Capture the cell that displays the provided text and extract its (X, Y) central coordinate. 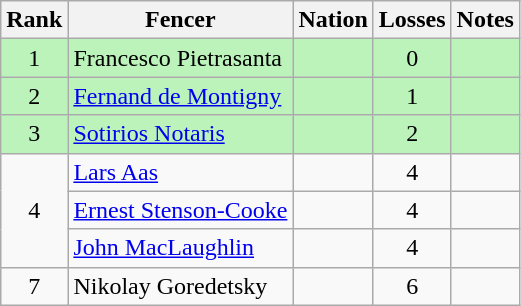
7 (34, 286)
Fernand de Montigny (180, 96)
Ernest Stenson-Cooke (180, 210)
Rank (34, 20)
Nikolay Goredetsky (180, 286)
Lars Aas (180, 172)
3 (34, 134)
Fencer (180, 20)
John MacLaughlin (180, 248)
0 (412, 58)
6 (412, 286)
Francesco Pietrasanta (180, 58)
Nation (333, 20)
Notes (485, 20)
Losses (412, 20)
Sotirios Notaris (180, 134)
